Identify which cell holds the provided text, then report its (x, y) central coordinate. 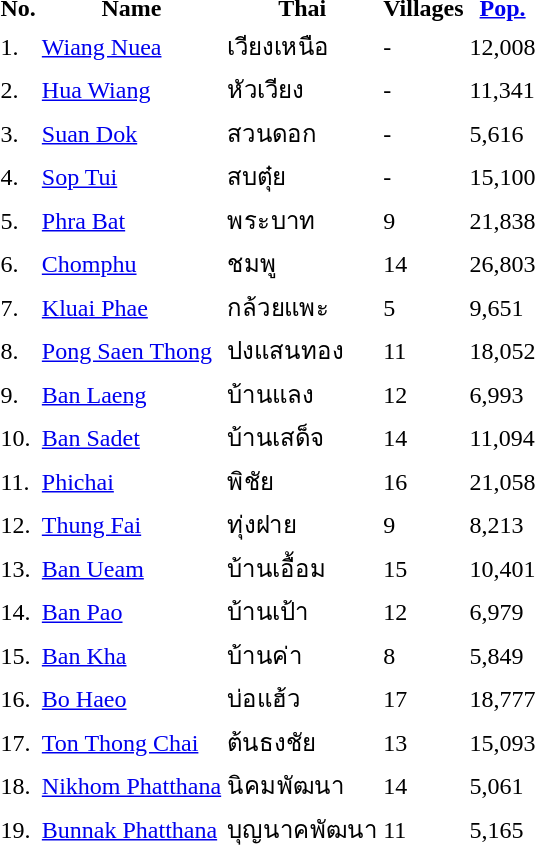
Bo Haeo (131, 698)
เวียงเหนือ (302, 46)
Ton Thong Chai (131, 742)
Ban Kha (131, 655)
ปงแสนทอง (302, 350)
13 (424, 742)
Wiang Nuea (131, 46)
Hua Wiang (131, 90)
16 (424, 481)
บ้านเป้า (302, 612)
Suan Dok (131, 133)
Nikhom Phatthana (131, 786)
8 (424, 655)
บ้านเอื้อม (302, 568)
สบตุ๋ย (302, 176)
นิคมพัฒนา (302, 786)
Ban Laeng (131, 394)
บ่อแฮ้ว (302, 698)
Thung Fai (131, 524)
Kluai Phae (131, 307)
11 (424, 350)
15 (424, 568)
Sop Tui (131, 176)
กล้วยแพะ (302, 307)
Phra Bat (131, 220)
17 (424, 698)
ต้นธงชัย (302, 742)
Chomphu (131, 264)
บ้านแลง (302, 394)
พิชัย (302, 481)
Ban Sadet (131, 438)
Ban Ueam (131, 568)
ทุ่งฝาย (302, 524)
พระบาท (302, 220)
Phichai (131, 481)
บ้านเสด็จ (302, 438)
บ้านค่า (302, 655)
ชมพู (302, 264)
Pong Saen Thong (131, 350)
Ban Pao (131, 612)
สวนดอก (302, 133)
5 (424, 307)
หัวเวียง (302, 90)
